Detect which cell encompasses the target text, then output its [X, Y] center coordinate. 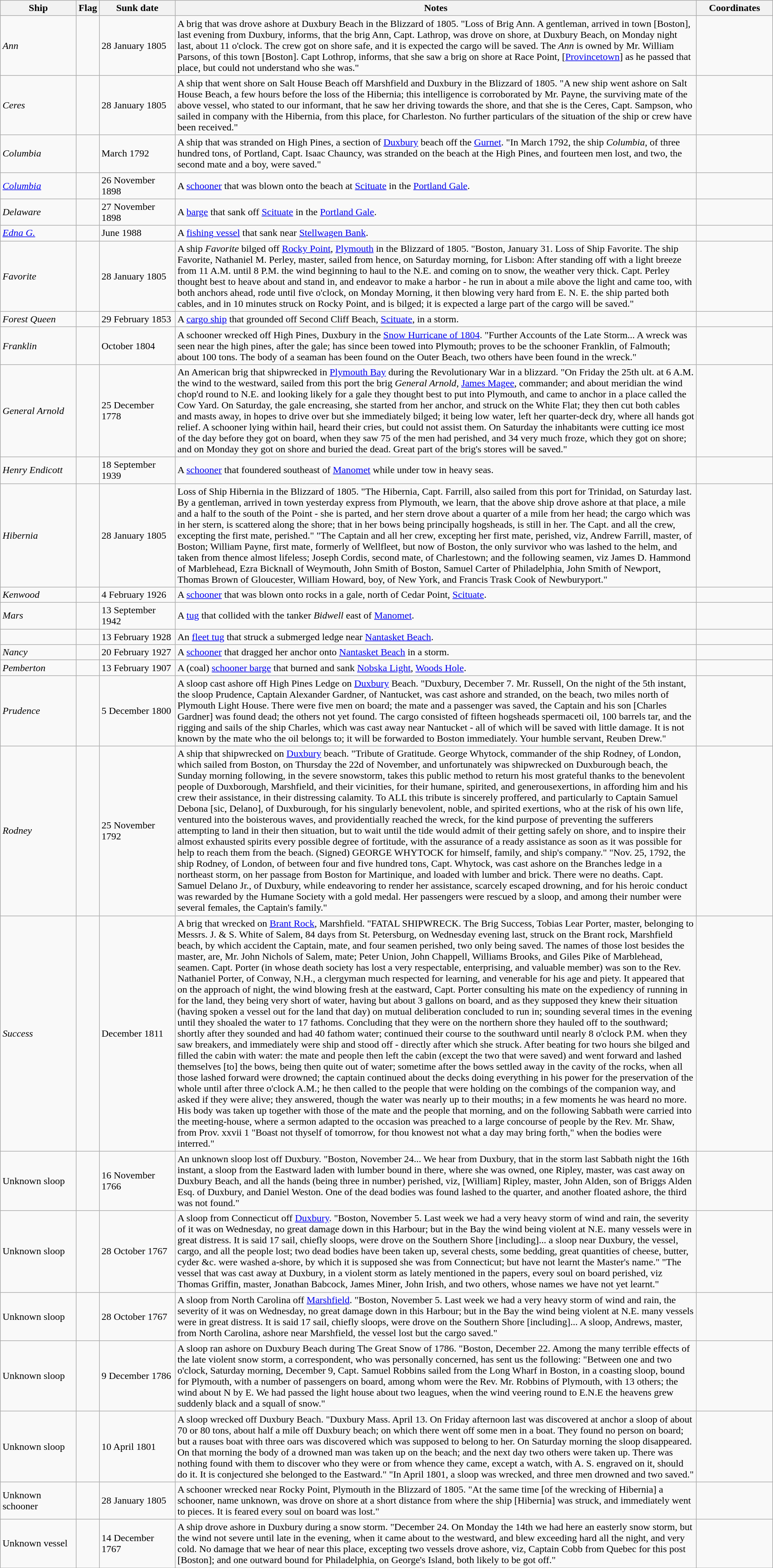
18 September 1939 [137, 470]
A schooner that dragged her anchor onto Nantasket Beach in a storm. [436, 652]
13 September 1942 [137, 616]
Nancy [38, 652]
Unknown schooner [38, 1500]
4 February 1926 [137, 595]
14 December 1767 [137, 1544]
13 February 1907 [137, 668]
Kenwood [38, 595]
27 November 1898 [137, 212]
Forest Queen [38, 319]
Sunk date [137, 8]
A tug that collided with the tanker Bidwell east of Manomet. [436, 616]
General Arnold [38, 411]
Ann [38, 46]
A schooner that foundered southeast of Manomet while under tow in heavy seas. [436, 470]
Franklin [38, 346]
Ceres [38, 105]
16 November 1766 [137, 1181]
A schooner that was blown onto the beach at Scituate in the Portland Gale. [436, 186]
A schooner that was blown onto rocks in a gale, north of Cedar Point, Scituate. [436, 595]
29 February 1853 [137, 319]
Hibernia [38, 535]
Notes [436, 8]
A (coal) schooner barge that burned and sank Nobska Light, Woods Hole. [436, 668]
9 December 1786 [137, 1376]
Delaware [38, 212]
An fleet tug that struck a submerged ledge near Nantasket Beach. [436, 637]
5 December 1800 [137, 711]
20 February 1927 [137, 652]
25 December 1778 [137, 411]
Edna G. [38, 233]
Favorite [38, 276]
A fishing vessel that sank near Stellwagen Bank. [436, 233]
Coordinates [735, 8]
March 1792 [137, 154]
Ship [38, 8]
June 1988 [137, 233]
A barge that sank off Scituate in the Portland Gale. [436, 212]
Rodney [38, 831]
Success [38, 1033]
26 November 1898 [137, 186]
25 November 1792 [137, 831]
Henry Endicott [38, 470]
Prudence [38, 711]
Pemberton [38, 668]
10 April 1801 [137, 1447]
December 1811 [137, 1033]
13 February 1928 [137, 637]
A cargo ship that grounded off Second Cliff Beach, Scituate, in a storm. [436, 319]
Flag [88, 8]
October 1804 [137, 346]
Mars [38, 616]
Unknown vessel [38, 1544]
